Determine the [X, Y] coordinate at the center of the cell enclosing the given text.  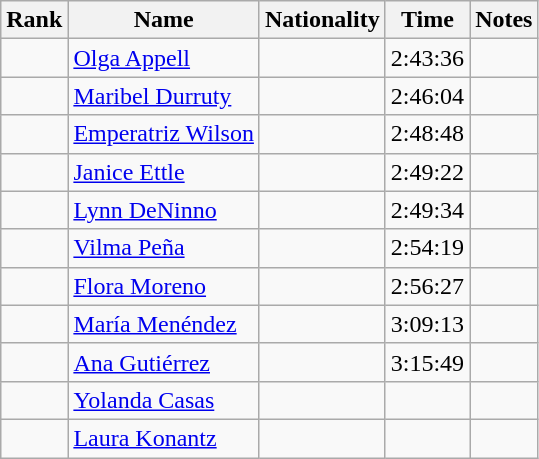
Maribel Durruty [164, 96]
Rank [34, 20]
2:48:48 [427, 134]
Notes [504, 20]
Nationality [322, 20]
2:54:19 [427, 248]
Name [164, 20]
Laura Konantz [164, 438]
Time [427, 20]
3:09:13 [427, 324]
2:43:36 [427, 58]
Vilma Peña [164, 248]
María Menéndez [164, 324]
Flora Moreno [164, 286]
3:15:49 [427, 362]
Olga Appell [164, 58]
Emperatriz Wilson [164, 134]
Janice Ettle [164, 172]
2:49:22 [427, 172]
2:56:27 [427, 286]
Ana Gutiérrez [164, 362]
Lynn DeNinno [164, 210]
Yolanda Casas [164, 400]
2:49:34 [427, 210]
2:46:04 [427, 96]
